Scan for the cell matching the given text and deliver its [X, Y] coordinate at center. 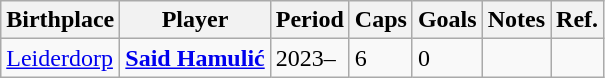
2023– [310, 58]
Birthplace [60, 20]
6 [380, 58]
Ref. [578, 20]
Said Hamulić [195, 58]
Period [310, 20]
Goals [447, 20]
Notes [516, 20]
Player [195, 20]
Leiderdorp [60, 58]
Caps [380, 20]
0 [447, 58]
